Provide the [x, y] coordinate of the cell's center where the given text is located.  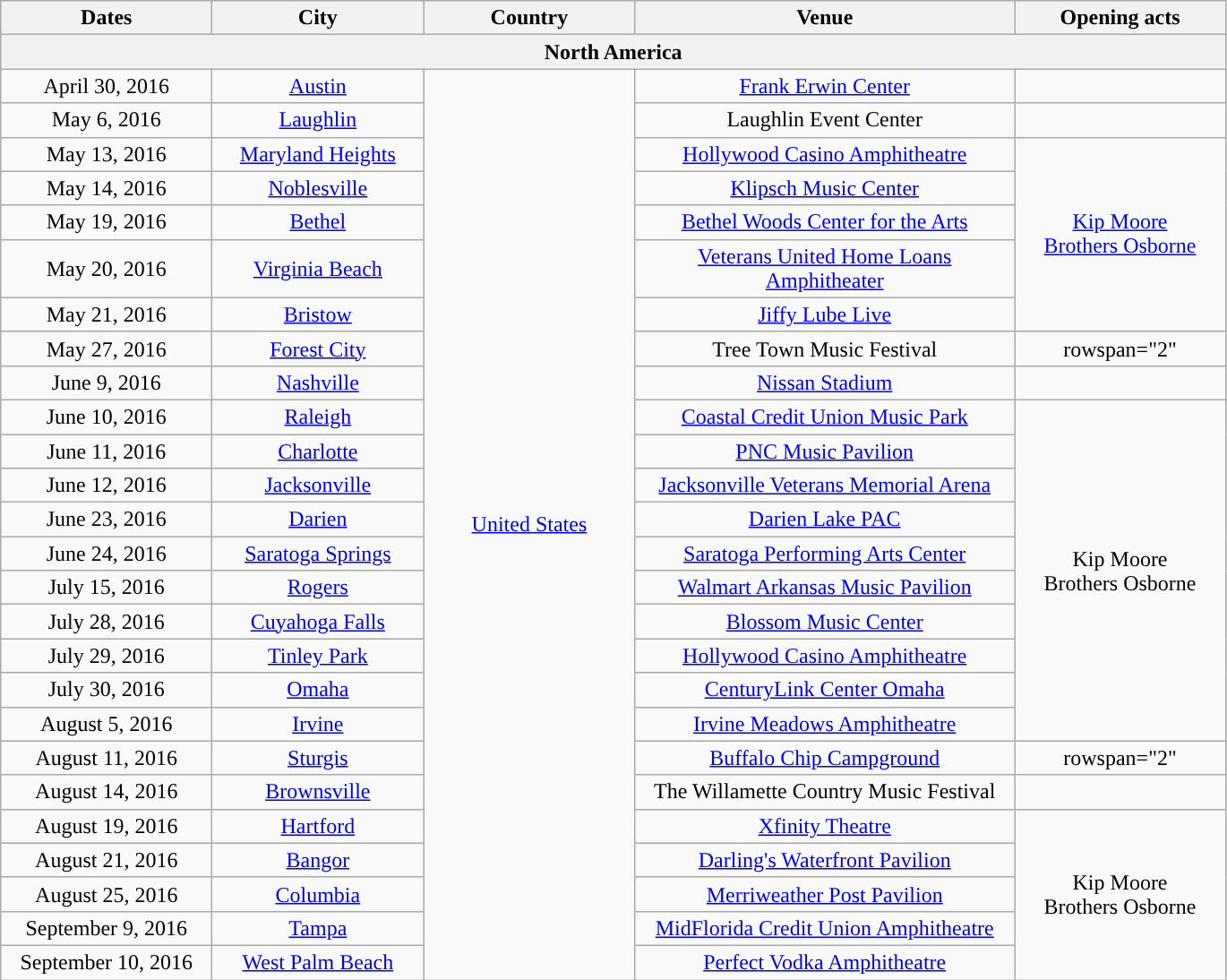
Austin [318, 86]
The Willamette Country Music Festival [825, 792]
Virginia Beach [318, 269]
Veterans United Home Loans Amphitheater [825, 269]
Jacksonville Veterans Memorial Arena [825, 486]
Cuyahoga Falls [318, 622]
Blossom Music Center [825, 622]
Maryland Heights [318, 154]
Laughlin [318, 120]
Columbia [318, 894]
PNC Music Pavilion [825, 451]
West Palm Beach [318, 962]
June 23, 2016 [107, 520]
Raleigh [318, 417]
Bristow [318, 314]
Jiffy Lube Live [825, 314]
Sturgis [318, 758]
September 10, 2016 [107, 962]
Rogers [318, 588]
Perfect Vodka Amphitheatre [825, 962]
Walmart Arkansas Music Pavilion [825, 588]
May 27, 2016 [107, 348]
Tampa [318, 928]
August 19, 2016 [107, 826]
City [318, 18]
September 9, 2016 [107, 928]
Tree Town Music Festival [825, 348]
June 10, 2016 [107, 417]
Frank Erwin Center [825, 86]
August 5, 2016 [107, 724]
May 13, 2016 [107, 154]
Saratoga Performing Arts Center [825, 554]
August 14, 2016 [107, 792]
United States [529, 525]
April 30, 2016 [107, 86]
Irvine [318, 724]
Forest City [318, 348]
Bethel Woods Center for the Arts [825, 222]
July 15, 2016 [107, 588]
CenturyLink Center Omaha [825, 690]
Country [529, 18]
Bethel [318, 222]
Klipsch Music Center [825, 188]
Venue [825, 18]
Darien [318, 520]
June 11, 2016 [107, 451]
July 28, 2016 [107, 622]
Tinley Park [318, 656]
Bangor [318, 860]
August 25, 2016 [107, 894]
Buffalo Chip Campground [825, 758]
June 24, 2016 [107, 554]
Charlotte [318, 451]
Merriweather Post Pavilion [825, 894]
May 19, 2016 [107, 222]
Nashville [318, 383]
Hartford [318, 826]
Coastal Credit Union Music Park [825, 417]
Irvine Meadows Amphitheatre [825, 724]
Xfinity Theatre [825, 826]
Saratoga Springs [318, 554]
Dates [107, 18]
June 12, 2016 [107, 486]
Nissan Stadium [825, 383]
MidFlorida Credit Union Amphitheatre [825, 928]
May 20, 2016 [107, 269]
May 6, 2016 [107, 120]
May 14, 2016 [107, 188]
Brownsville [318, 792]
North America [613, 52]
May 21, 2016 [107, 314]
Opening acts [1120, 18]
Omaha [318, 690]
Darien Lake PAC [825, 520]
Jacksonville [318, 486]
Noblesville [318, 188]
Darling's Waterfront Pavilion [825, 860]
August 21, 2016 [107, 860]
July 30, 2016 [107, 690]
August 11, 2016 [107, 758]
June 9, 2016 [107, 383]
Laughlin Event Center [825, 120]
July 29, 2016 [107, 656]
